Identify which cell holds the provided text, then report its (x, y) central coordinate. 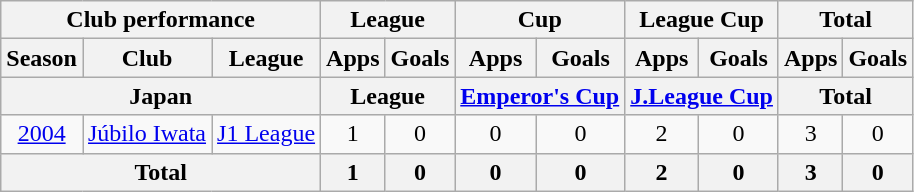
Júbilo Iwata (146, 134)
Season (42, 58)
Japan (161, 96)
J1 League (266, 134)
J.League Cup (702, 96)
Cup (540, 20)
Club performance (161, 20)
Emperor's Cup (540, 96)
2004 (42, 134)
Club (146, 58)
League Cup (702, 20)
